Find where the given text appears and provide that cell's center as (X, Y) coordinate. 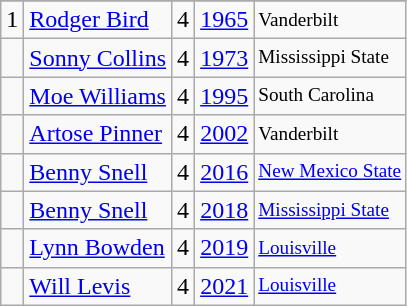
1995 (224, 96)
Sonny Collins (98, 58)
2019 (224, 248)
South Carolina (330, 96)
Lynn Bowden (98, 248)
2002 (224, 134)
2021 (224, 286)
New Mexico State (330, 172)
2018 (224, 210)
1965 (224, 20)
1 (12, 20)
1973 (224, 58)
Moe Williams (98, 96)
Artose Pinner (98, 134)
2016 (224, 172)
Rodger Bird (98, 20)
Will Levis (98, 286)
